Provide the (X, Y) coordinate of the cell's center where the given text is located.  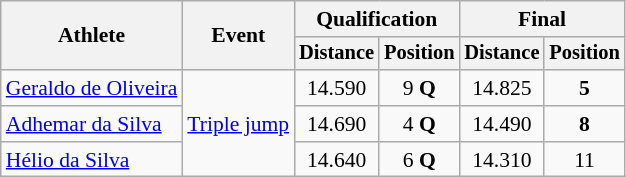
Geraldo de Oliveira (92, 88)
Qualification (376, 19)
Adhemar da Silva (92, 124)
4 Q (419, 124)
14.690 (336, 124)
8 (584, 124)
9 Q (419, 88)
14.590 (336, 88)
14.825 (502, 88)
Final (542, 19)
Athlete (92, 36)
Triple jump (238, 124)
14.490 (502, 124)
Event (238, 36)
5 (584, 88)
